Extract the [X, Y] coordinate from the center of the cell holding the provided text.  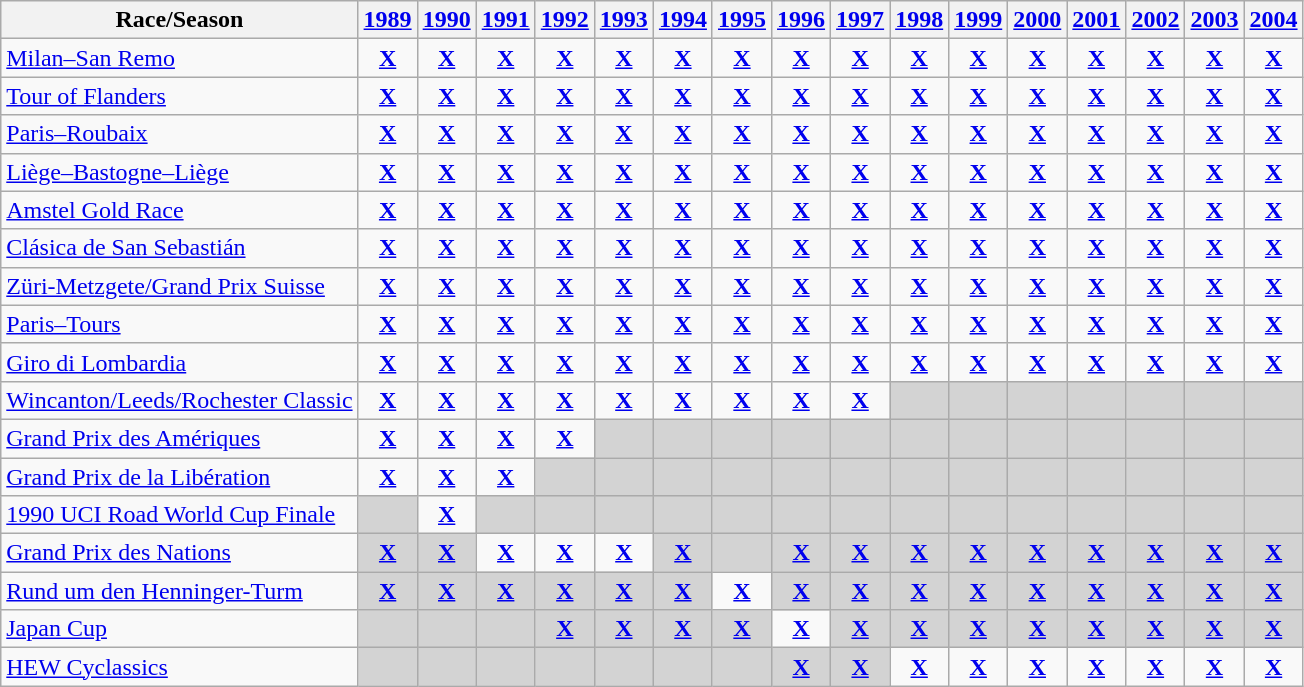
Grand Prix des Nations [180, 553]
Clásica de San Sebastián [180, 248]
1990 UCI Road World Cup Finale [180, 515]
Giro di Lombardia [180, 362]
1997 [860, 20]
Rund um den Henninger-Turm [180, 591]
1990 [446, 20]
HEW Cyclassics [180, 667]
2002 [1156, 20]
Japan Cup [180, 629]
Züri-Metzgete/Grand Prix Suisse [180, 286]
1995 [742, 20]
Paris–Tours [180, 324]
2001 [1096, 20]
1991 [506, 20]
Liège–Bastogne–Liège [180, 172]
Milan–San Remo [180, 58]
Amstel Gold Race [180, 210]
1992 [564, 20]
1993 [624, 20]
Grand Prix de la Libération [180, 477]
Paris–Roubaix [180, 134]
Grand Prix des Amériques [180, 438]
1998 [920, 20]
2004 [1274, 20]
1999 [978, 20]
2000 [1038, 20]
Tour of Flanders [180, 96]
1994 [682, 20]
Race/Season [180, 20]
1996 [802, 20]
2003 [1214, 20]
1989 [388, 20]
Wincanton/Leeds/Rochester Classic [180, 400]
